Identify which cell holds the provided text, then report its (x, y) central coordinate. 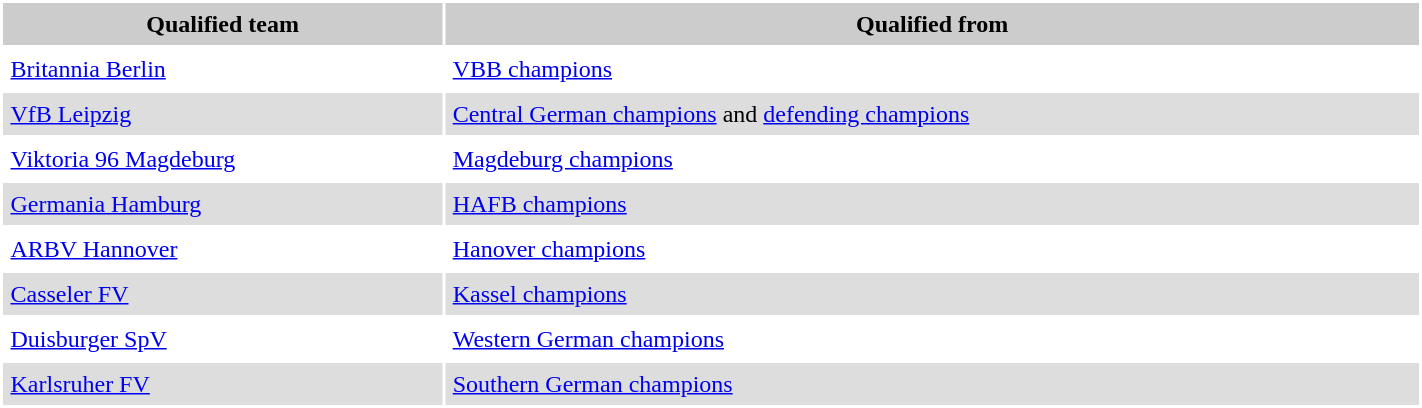
Southern German champions (932, 384)
HAFB champions (932, 204)
Western German champions (932, 339)
Central German champions and defending champions (932, 114)
Magdeburg champions (932, 159)
VfB Leipzig (222, 114)
Duisburger SpV (222, 339)
Qualified from (932, 24)
Hanover champions (932, 249)
VBB champions (932, 69)
Kassel champions (932, 294)
Qualified team (222, 24)
Britannia Berlin (222, 69)
Germania Hamburg (222, 204)
Viktoria 96 Magdeburg (222, 159)
Karlsruher FV (222, 384)
ARBV Hannover (222, 249)
Casseler FV (222, 294)
